Find where the given text appears and provide that cell's center as (X, Y) coordinate. 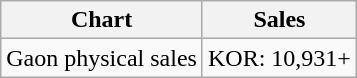
KOR: 10,931+ (279, 58)
Sales (279, 20)
Chart (102, 20)
Gaon physical sales (102, 58)
